For the text-containing cell, return its midpoint in [X, Y] coordinate format. 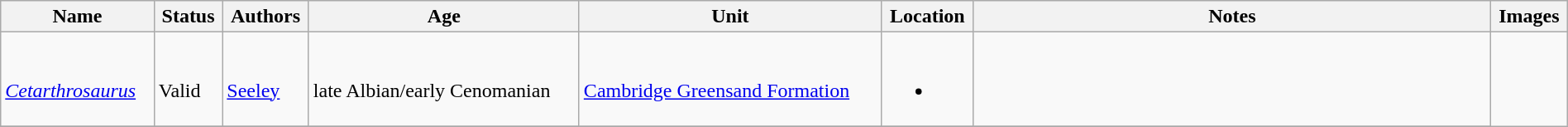
Valid [188, 80]
Notes [1232, 17]
Location [927, 17]
Seeley [265, 80]
Images [1528, 17]
Name [78, 17]
Authors [265, 17]
Unit [729, 17]
Cambridge Greensand Formation [729, 80]
Status [188, 17]
Cetarthrosaurus [78, 80]
late Albian/early Cenomanian [443, 80]
Age [443, 17]
